Detect which cell encompasses the target text, then output its [x, y] center coordinate. 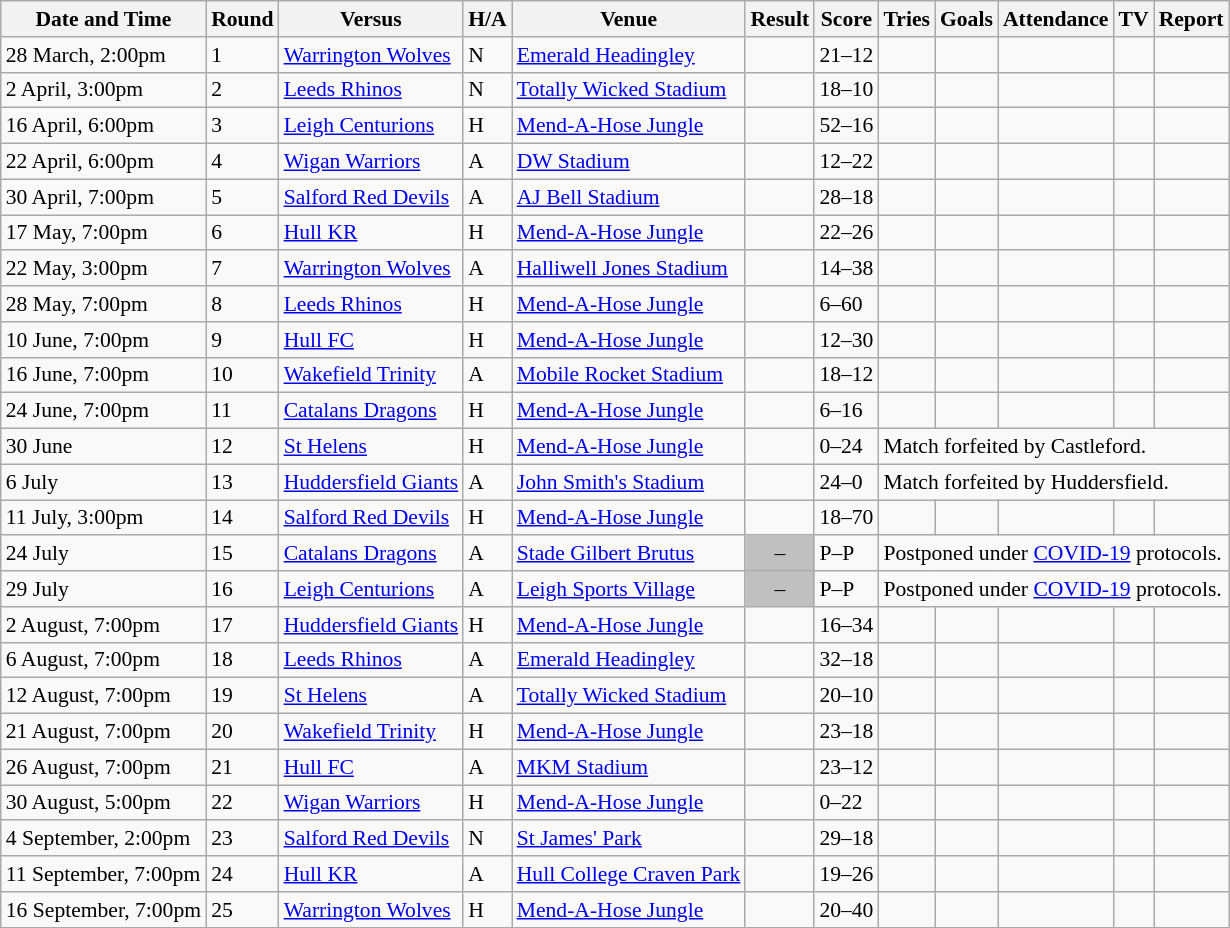
25 [242, 910]
12–22 [846, 162]
0–24 [846, 447]
23–18 [846, 732]
21 [242, 767]
12 August, 7:00pm [104, 696]
28–18 [846, 197]
24 July [104, 554]
32–18 [846, 660]
MKM Stadium [629, 767]
12–30 [846, 340]
6 August, 7:00pm [104, 660]
4 September, 2:00pm [104, 839]
19 [242, 696]
22 [242, 803]
16 June, 7:00pm [104, 375]
30 June [104, 447]
1 [242, 55]
John Smith's Stadium [629, 482]
8 [242, 304]
28 May, 7:00pm [104, 304]
14–38 [846, 269]
20 [242, 732]
5 [242, 197]
Venue [629, 19]
Goals [966, 19]
6–16 [846, 411]
22 April, 6:00pm [104, 162]
Report [1192, 19]
2 [242, 90]
30 August, 5:00pm [104, 803]
23 [242, 839]
AJ Bell Stadium [629, 197]
24 [242, 874]
Match forfeited by Castleford. [1053, 447]
11 July, 3:00pm [104, 518]
21–12 [846, 55]
Halliwell Jones Stadium [629, 269]
Result [780, 19]
Leigh Sports Village [629, 589]
28 March, 2:00pm [104, 55]
15 [242, 554]
19–26 [846, 874]
TV [1134, 19]
24 June, 7:00pm [104, 411]
16–34 [846, 625]
7 [242, 269]
9 [242, 340]
17 May, 7:00pm [104, 233]
21 August, 7:00pm [104, 732]
Attendance [1056, 19]
Score [846, 19]
Match forfeited by Huddersfield. [1053, 482]
22–26 [846, 233]
6 July [104, 482]
Stade Gilbert Brutus [629, 554]
11 [242, 411]
4 [242, 162]
14 [242, 518]
18 [242, 660]
Hull College Craven Park [629, 874]
St James' Park [629, 839]
10 June, 7:00pm [104, 340]
2 April, 3:00pm [104, 90]
Mobile Rocket Stadium [629, 375]
3 [242, 126]
0–22 [846, 803]
11 September, 7:00pm [104, 874]
18–10 [846, 90]
12 [242, 447]
16 [242, 589]
Versus [372, 19]
23–12 [846, 767]
26 August, 7:00pm [104, 767]
Date and Time [104, 19]
2 August, 7:00pm [104, 625]
Round [242, 19]
DW Stadium [629, 162]
13 [242, 482]
6–60 [846, 304]
Tries [906, 19]
16 April, 6:00pm [104, 126]
H/A [488, 19]
29–18 [846, 839]
16 September, 7:00pm [104, 910]
20–40 [846, 910]
6 [242, 233]
30 April, 7:00pm [104, 197]
24–0 [846, 482]
29 July [104, 589]
17 [242, 625]
10 [242, 375]
22 May, 3:00pm [104, 269]
20–10 [846, 696]
52–16 [846, 126]
18–70 [846, 518]
18–12 [846, 375]
